Output the (x, y) coordinate of the center of the cell containing the given text.  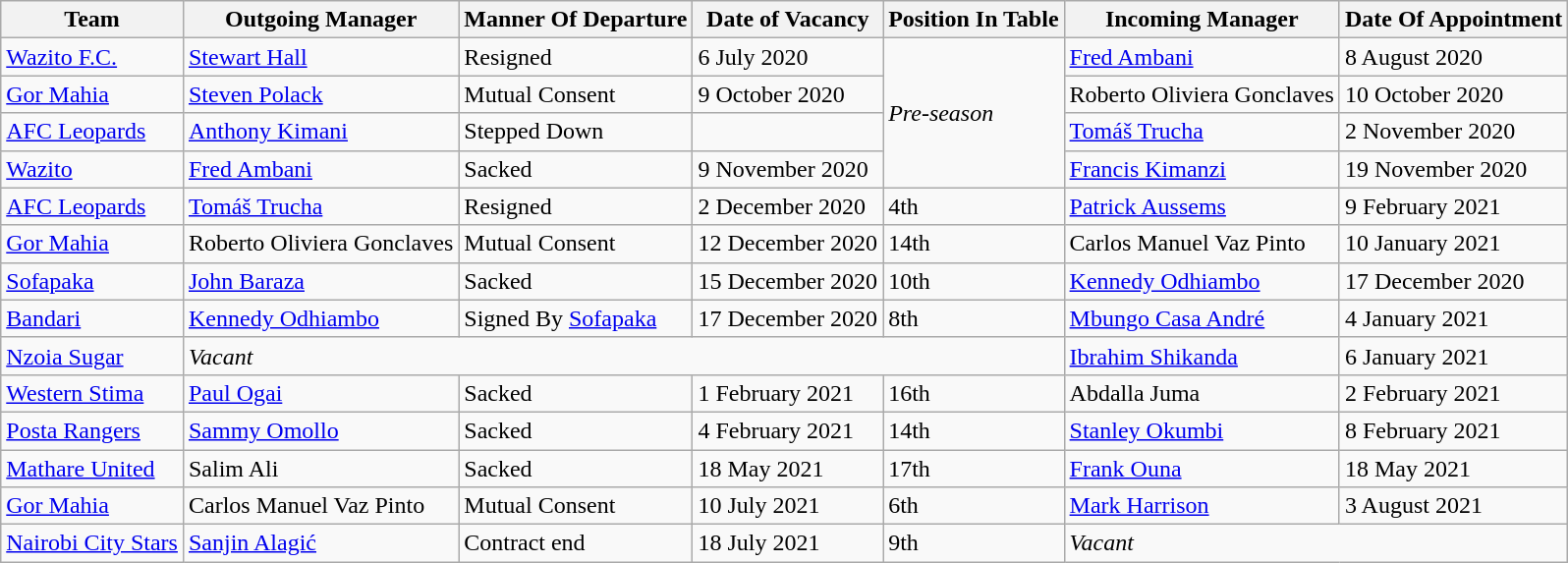
Outgoing Manager (320, 20)
19 November 2020 (1453, 169)
Western Stima (92, 393)
2 February 2021 (1453, 393)
Patrick Aussems (1202, 206)
Nairobi City Stars (92, 543)
Stanley Okumbi (1202, 430)
6th (974, 506)
10 January 2021 (1453, 244)
9 October 2020 (788, 94)
Wazito (92, 169)
3 August 2021 (1453, 506)
15 December 2020 (788, 281)
9th (974, 543)
John Baraza (320, 281)
Salim Ali (320, 469)
Date Of Appointment (1453, 20)
Abdalla Juma (1202, 393)
Pre-season (974, 113)
17th (974, 469)
10 October 2020 (1453, 94)
Steven Polack (320, 94)
Frank Ouna (1202, 469)
12 December 2020 (788, 244)
Bandari (92, 318)
16th (974, 393)
6 July 2020 (788, 57)
Contract end (576, 543)
Incoming Manager (1202, 20)
Mbungo Casa André (1202, 318)
Paul Ogai (320, 393)
1 February 2021 (788, 393)
Stewart Hall (320, 57)
8 February 2021 (1453, 430)
8 August 2020 (1453, 57)
Ibrahim Shikanda (1202, 356)
4th (974, 206)
Stepped Down (576, 132)
9 February 2021 (1453, 206)
Nzoia Sugar (92, 356)
Signed By Sofapaka (576, 318)
Mathare United (92, 469)
Date of Vacancy (788, 20)
Mark Harrison (1202, 506)
2 December 2020 (788, 206)
Position In Table (974, 20)
10th (974, 281)
9 November 2020 (788, 169)
Sanjin Alagić (320, 543)
Sammy Omollo (320, 430)
Anthony Kimani (320, 132)
6 January 2021 (1453, 356)
Team (92, 20)
4 January 2021 (1453, 318)
18 July 2021 (788, 543)
Manner Of Departure (576, 20)
10 July 2021 (788, 506)
8th (974, 318)
Francis Kimanzi (1202, 169)
Wazito F.C. (92, 57)
Posta Rangers (92, 430)
2 November 2020 (1453, 132)
4 February 2021 (788, 430)
Sofapaka (92, 281)
